Identify which cell holds the provided text, then report its (x, y) central coordinate. 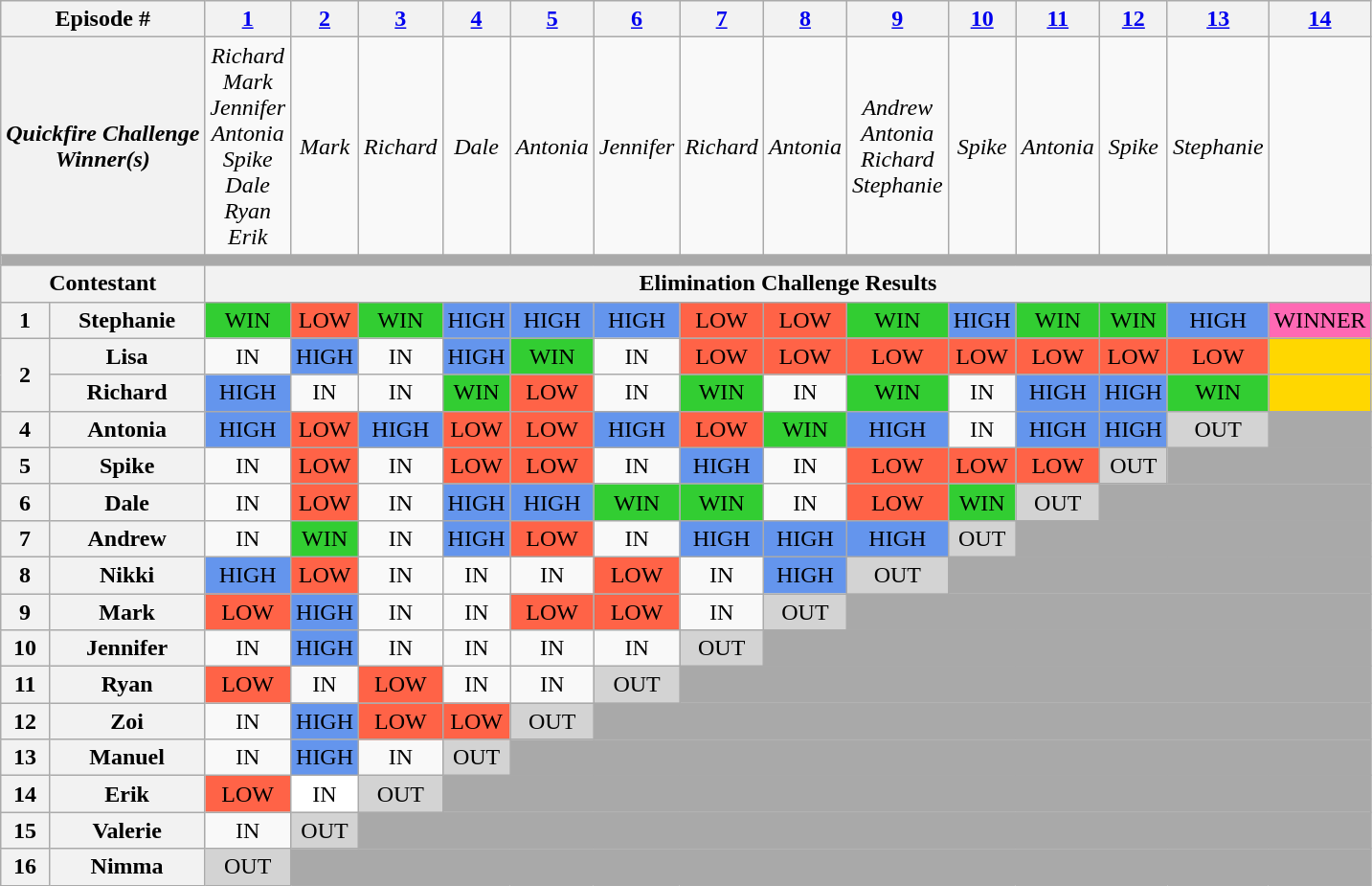
Zoi (126, 721)
AndrewAntoniaRichardStephanie (897, 146)
Quickfire ChallengeWinner(s) (103, 146)
Andrew (126, 538)
Episode # (103, 19)
15 (25, 830)
WINNER (1319, 320)
Ryan (126, 685)
Valerie (126, 830)
Lisa (126, 356)
3 (400, 19)
Contestant (103, 284)
16 (25, 867)
Manuel (126, 758)
Nimma (126, 867)
Erik (126, 794)
RichardMarkJenniferAntoniaSpikeDaleRyanErik (248, 146)
Elimination Challenge Results (788, 284)
Nikki (126, 575)
